Identify which cell holds the provided text, then report its (x, y) central coordinate. 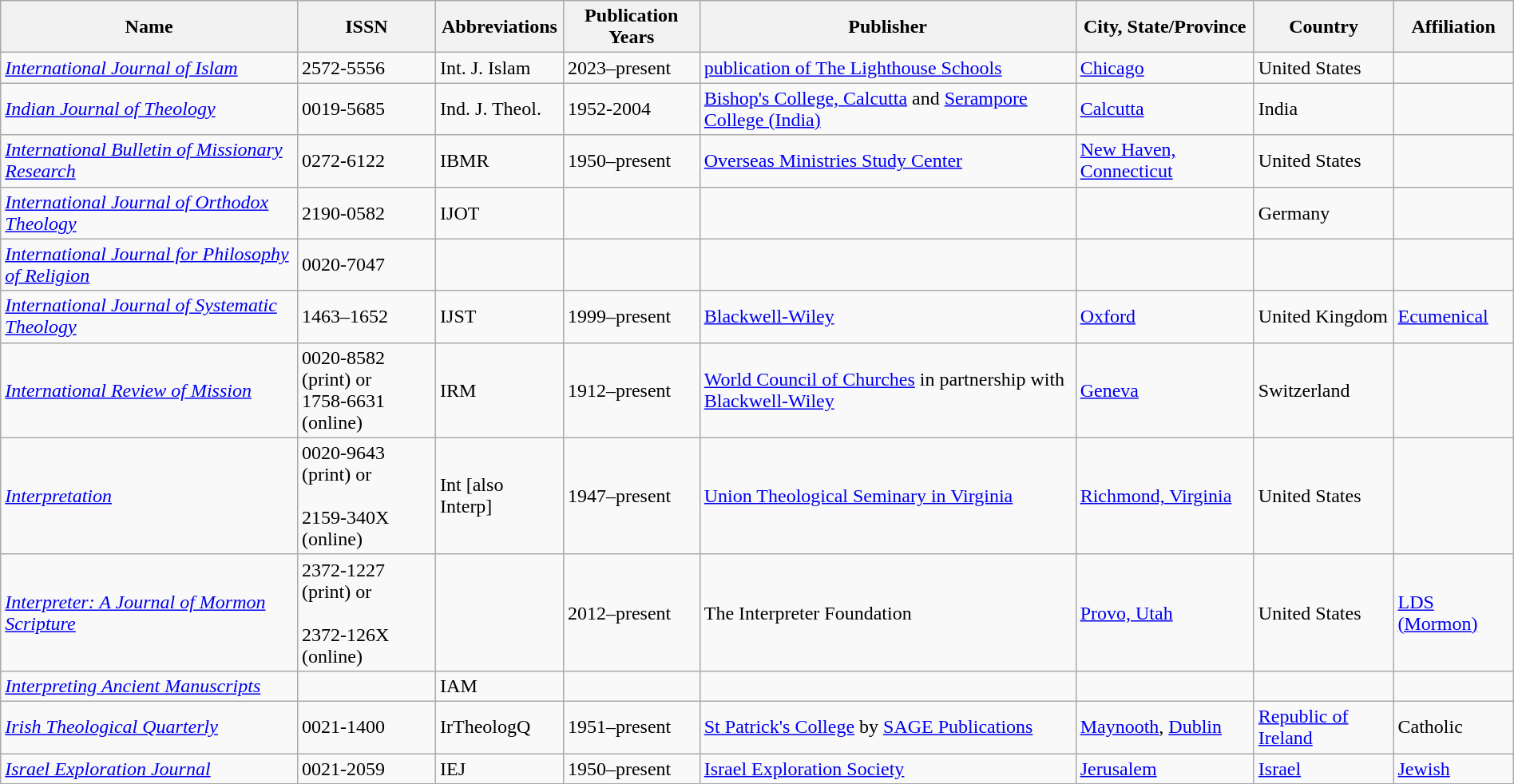
Ecumenical (1453, 316)
Calcutta (1164, 109)
1952-2004 (631, 109)
IJOT (500, 212)
International Journal for Philosophy of Religion (149, 265)
Name (149, 27)
Germany (1324, 212)
2012–present (631, 612)
International Journal of Systematic Theology (149, 316)
The Interpreter Foundation (888, 612)
Israel (1324, 769)
Chicago (1164, 68)
Irish Theological Quarterly (149, 727)
Publication Years (631, 27)
Oxford (1164, 316)
2572-5556 (366, 68)
1999–present (631, 316)
Affiliation (1453, 27)
Publisher (888, 27)
St Patrick's College by SAGE Publications (888, 727)
IEJ (500, 769)
Jerusalem (1164, 769)
Interpreter: A Journal of Mormon Scripture (149, 612)
1951–present (631, 727)
New Haven, Connecticut (1164, 161)
International Bulletin of Missionary Research (149, 161)
Union Theological Seminary in Virginia (888, 496)
Geneva (1164, 390)
International Review of Mission (149, 390)
0272-6122 (366, 161)
Catholic (1453, 727)
Int. J. Islam (500, 68)
Ind. J. Theol. (500, 109)
Abbreviations (500, 27)
International Journal of Orthodox Theology (149, 212)
1463–1652 (366, 316)
0021-2059 (366, 769)
Jewish (1453, 769)
Overseas Ministries Study Center (888, 161)
United Kingdom (1324, 316)
1912–present (631, 390)
Int [also Interp] (500, 496)
Richmond, Virginia (1164, 496)
Provo, Utah (1164, 612)
IRM (500, 390)
publication of The Lighthouse Schools (888, 68)
India (1324, 109)
Switzerland (1324, 390)
IAM (500, 686)
World Council of Churches in partnership with Blackwell-Wiley (888, 390)
0021-1400 (366, 727)
2372-1227 (print) or2372-126X (online) (366, 612)
Interpreting Ancient Manuscripts (149, 686)
1947–present (631, 496)
0019-5685 (366, 109)
LDS (Mormon) (1453, 612)
Interpretation (149, 496)
0020-9643 (print) or2159-340X (online) (366, 496)
ISSN (366, 27)
Israel Exploration Society (888, 769)
Blackwell-Wiley (888, 316)
City, State/Province (1164, 27)
2190-0582 (366, 212)
0020-7047 (366, 265)
International Journal of Islam (149, 68)
0020-8582 (print) or1758-6631 (online) (366, 390)
Republic of Ireland (1324, 727)
2023–present (631, 68)
Bishop's College, Calcutta and Serampore College (India) (888, 109)
Maynooth, Dublin (1164, 727)
IJST (500, 316)
Country (1324, 27)
IrTheologQ (500, 727)
Israel Exploration Journal (149, 769)
IBMR (500, 161)
Indian Journal of Theology (149, 109)
